Extract the (X, Y) coordinate from the center of the cell holding the provided text.  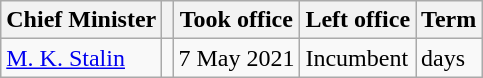
Left office (358, 20)
Term (449, 20)
Chief Minister (82, 20)
Took office (236, 20)
Incumbent (358, 58)
days (449, 58)
7 May 2021 (236, 58)
M. K. Stalin (82, 58)
